Locate the cell with the specified text and output its [X, Y] center coordinate. 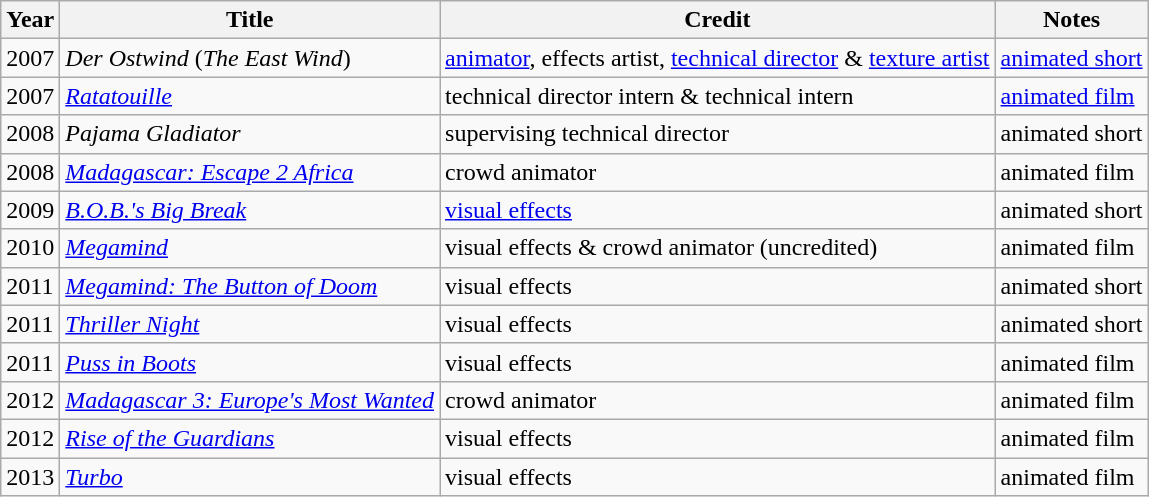
2009 [30, 210]
Ratatouille [250, 96]
Megamind: The Button of Doom [250, 286]
Der Ostwind (The East Wind) [250, 58]
Turbo [250, 477]
Madagascar: Escape 2 Africa [250, 172]
Rise of the Guardians [250, 438]
supervising technical director [718, 134]
Pajama Gladiator [250, 134]
visual effects & crowd animator (uncredited) [718, 248]
Year [30, 20]
Puss in Boots [250, 362]
Notes [1072, 20]
B.O.B.'s Big Break [250, 210]
Title [250, 20]
Thriller Night [250, 324]
2010 [30, 248]
Madagascar 3: Europe's Most Wanted [250, 400]
Credit [718, 20]
technical director intern & technical intern [718, 96]
animator, effects artist, technical director & texture artist [718, 58]
Megamind [250, 248]
2013 [30, 477]
